Return the [x, y] coordinate for the center point of the cell that contains the specified text.  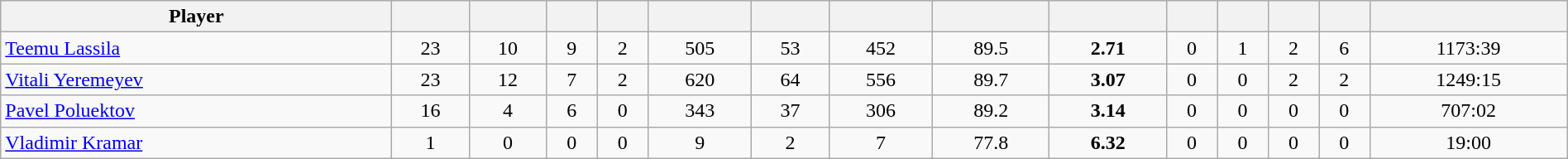
556 [880, 79]
Vladimir Kramar [197, 142]
505 [700, 48]
89.7 [991, 79]
620 [700, 79]
306 [880, 111]
Pavel Poluektov [197, 111]
19:00 [1469, 142]
343 [700, 111]
12 [508, 79]
16 [430, 111]
1249:15 [1469, 79]
64 [791, 79]
452 [880, 48]
1173:39 [1469, 48]
4 [508, 111]
6.32 [1108, 142]
53 [791, 48]
Teemu Lassila [197, 48]
77.8 [991, 142]
3.14 [1108, 111]
Vitali Yeremeyev [197, 79]
10 [508, 48]
89.2 [991, 111]
3.07 [1108, 79]
2.71 [1108, 48]
707:02 [1469, 111]
37 [791, 111]
89.5 [991, 48]
Player [197, 17]
